Determine the [X, Y] coordinate at the center of the cell enclosing the given text.  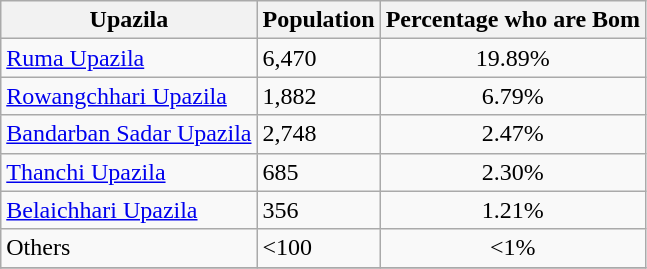
1,882 [318, 96]
1.21% [512, 210]
<1% [512, 248]
Others [129, 248]
6,470 [318, 58]
Percentage who are Bom [512, 20]
Ruma Upazila [129, 58]
Bandarban Sadar Upazila [129, 134]
Population [318, 20]
356 [318, 210]
19.89% [512, 58]
Thanchi Upazila [129, 172]
Upazila [129, 20]
6.79% [512, 96]
Belaichhari Upazila [129, 210]
2.47% [512, 134]
685 [318, 172]
<100 [318, 248]
2.30% [512, 172]
2,748 [318, 134]
Rowangchhari Upazila [129, 96]
